Output the [X, Y] coordinate of the center of the cell containing the given text.  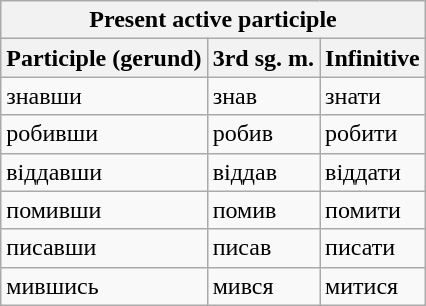
мившись [104, 286]
робивши [104, 134]
писати [373, 248]
помив [263, 210]
помити [373, 210]
Infinitive [373, 58]
робити [373, 134]
віддав [263, 172]
мився [263, 286]
знав [263, 96]
писав [263, 248]
Present active participle [214, 20]
робив [263, 134]
Participle (gerund) [104, 58]
помивши [104, 210]
3rd sg. m. [263, 58]
писавши [104, 248]
віддати [373, 172]
знати [373, 96]
знавши [104, 96]
віддавши [104, 172]
митися [373, 286]
